Scan for the cell matching the given text and deliver its (X, Y) coordinate at center. 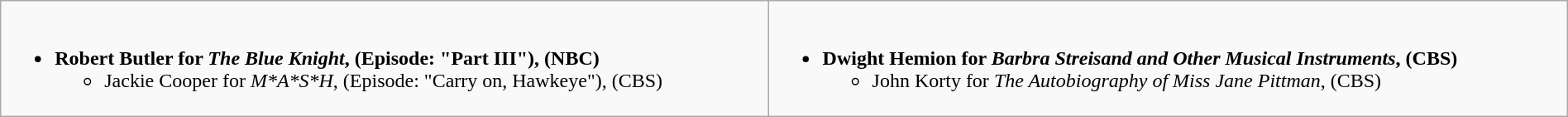
Robert Butler for The Blue Knight, (Episode: "Part III"), (NBC)Jackie Cooper for M*A*S*H, (Episode: "Carry on, Hawkeye"), (CBS) (385, 59)
Dwight Hemion for Barbra Streisand and Other Musical Instruments, (CBS)John Korty for The Autobiography of Miss Jane Pittman, (CBS) (1168, 59)
